Determine the [X, Y] coordinate at the center of the cell enclosing the given text.  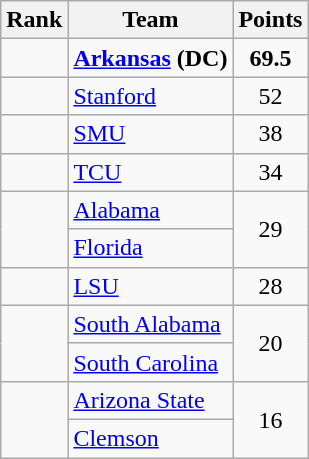
29 [270, 229]
Alabama [150, 210]
28 [270, 286]
20 [270, 343]
34 [270, 172]
Clemson [150, 438]
16 [270, 419]
South Alabama [150, 324]
South Carolina [150, 362]
Arkansas (DC) [150, 58]
Arizona State [150, 400]
SMU [150, 134]
Stanford [150, 96]
Rank [34, 20]
Florida [150, 248]
Points [270, 20]
LSU [150, 286]
38 [270, 134]
52 [270, 96]
69.5 [270, 58]
TCU [150, 172]
Team [150, 20]
